From the cell containing the given text, extract its center point as (X, Y) coordinate. 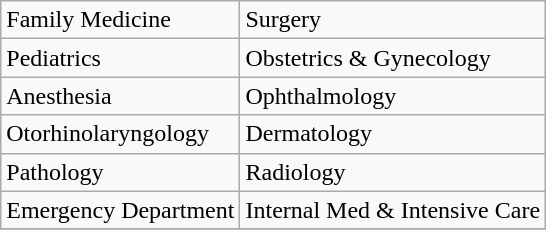
Pediatrics (120, 58)
Otorhinolaryngology (120, 134)
Internal Med & Intensive Care (393, 210)
Ophthalmology (393, 96)
Family Medicine (120, 20)
Obstetrics & Gynecology (393, 58)
Emergency Department (120, 210)
Surgery (393, 20)
Anesthesia (120, 96)
Dermatology (393, 134)
Radiology (393, 172)
Pathology (120, 172)
